Provide the [x, y] coordinate of the cell's center where the given text is located.  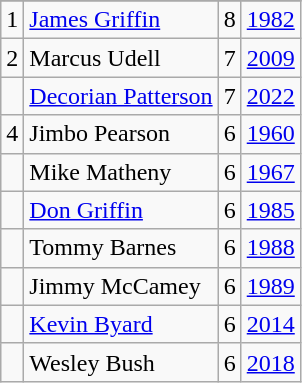
4 [12, 134]
Marcus Udell [121, 58]
1960 [270, 134]
2 [12, 58]
1985 [270, 210]
2009 [270, 58]
1989 [270, 286]
2014 [270, 324]
2018 [270, 362]
James Griffin [121, 20]
1967 [270, 172]
Jimmy McCamey [121, 286]
1982 [270, 20]
Decorian Patterson [121, 96]
1 [12, 20]
1988 [270, 248]
Don Griffin [121, 210]
Mike Matheny [121, 172]
Jimbo Pearson [121, 134]
Kevin Byard [121, 324]
2022 [270, 96]
8 [230, 20]
Wesley Bush [121, 362]
Tommy Barnes [121, 248]
